Locate the cell with the specified text and output its [X, Y] center coordinate. 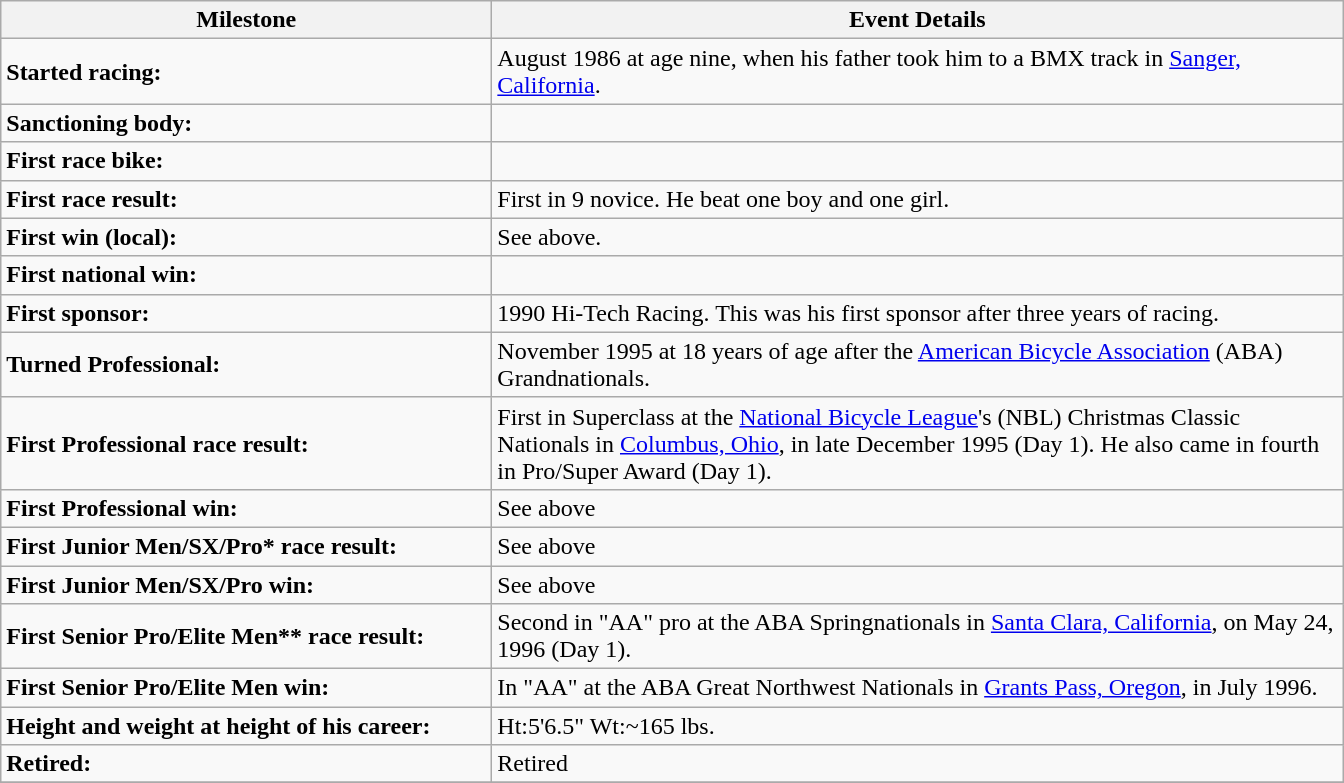
Turned Professional: [246, 364]
Retired: [246, 764]
First in 9 novice. He beat one boy and one girl. [918, 199]
First sponsor: [246, 313]
Ht:5'6.5" Wt:~165 lbs. [918, 726]
November 1995 at 18 years of age after the American Bicycle Association (ABA) Grandnationals. [918, 364]
First Professional race result: [246, 443]
First win (local): [246, 237]
First race bike: [246, 161]
1990 Hi-Tech Racing. This was his first sponsor after three years of racing. [918, 313]
First Senior Pro/Elite Men** race result: [246, 636]
See above. [918, 237]
First Junior Men/SX/Pro win: [246, 585]
First Junior Men/SX/Pro* race result: [246, 546]
First race result: [246, 199]
August 1986 at age nine, when his father took him to a BMX track in Sanger, California. [918, 72]
Milestone [246, 20]
In "AA" at the ABA Great Northwest Nationals in Grants Pass, Oregon, in July 1996. [918, 688]
Second in "AA" pro at the ABA Springnationals in Santa Clara, California, on May 24, 1996 (Day 1). [918, 636]
First Senior Pro/Elite Men win: [246, 688]
Event Details [918, 20]
Height and weight at height of his career: [246, 726]
Sanctioning body: [246, 123]
Started racing: [246, 72]
First Professional win: [246, 508]
First national win: [246, 275]
Retired [918, 764]
